Provide the [x, y] coordinate of the cell's center where the given text is located.  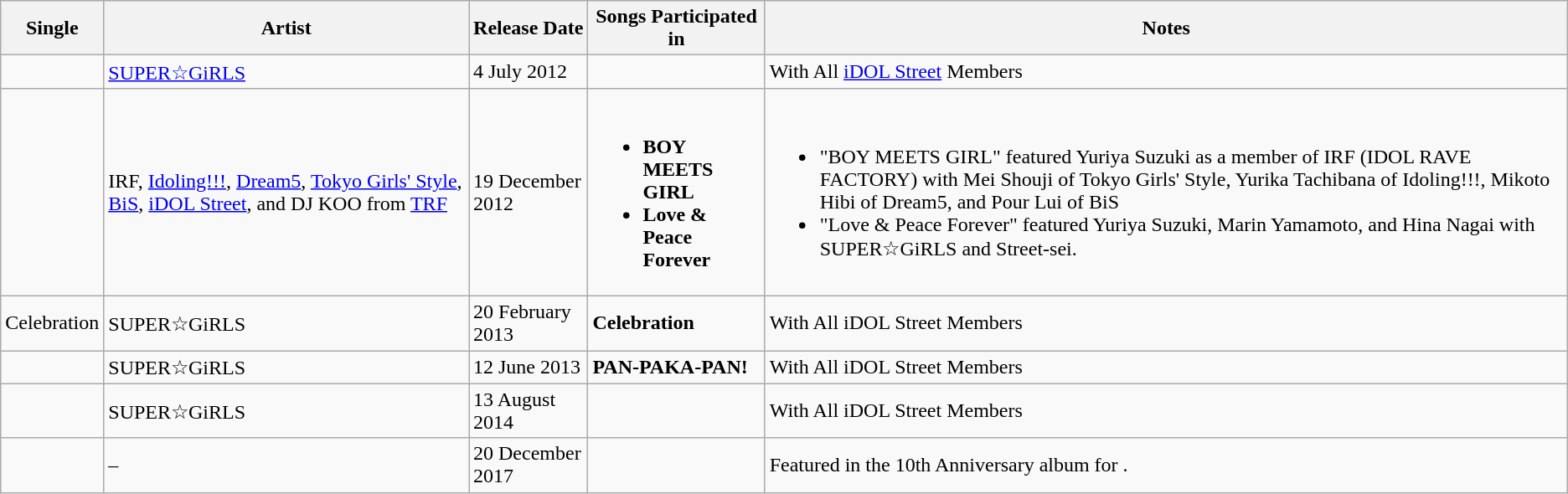
PAN-PAKA-PAN! [677, 367]
20 December 2017 [529, 466]
IRF, Idoling!!!, Dream5, Tokyo Girls' Style, BiS, iDOL Street, and DJ KOO from TRF [286, 192]
Single [52, 28]
13 August 2014 [529, 410]
19 December 2012 [529, 192]
Notes [1166, 28]
20 February 2013 [529, 323]
4 July 2012 [529, 72]
– [286, 466]
BOY MEETS GIRLLove & Peace Forever [677, 192]
Songs Participated in [677, 28]
Release Date [529, 28]
Featured in the 10th Anniversary album for . [1166, 466]
Artist [286, 28]
12 June 2013 [529, 367]
